Search for the cell housing the specified text and yield its (x, y) center coordinate. 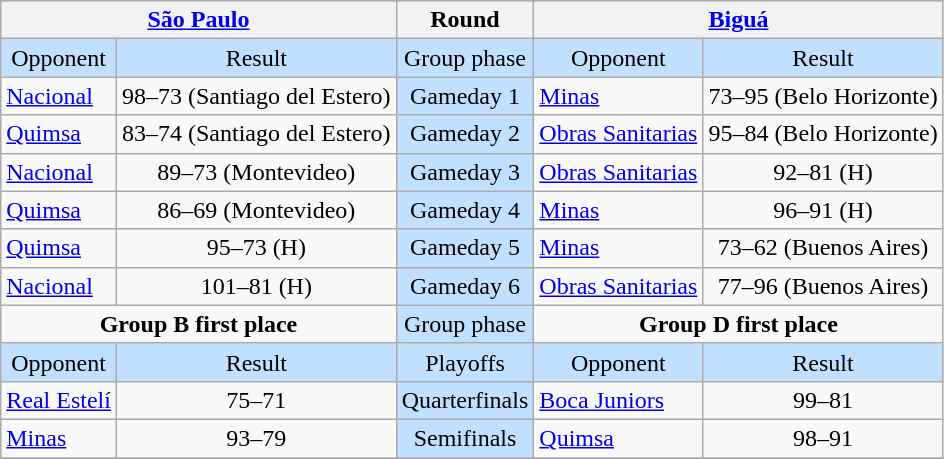
São Paulo (198, 20)
Gameday 2 (465, 134)
92–81 (H) (823, 172)
77–96 (Buenos Aires) (823, 286)
83–74 (Santiago del Estero) (256, 134)
Round (465, 20)
89–73 (Montevideo) (256, 172)
86–69 (Montevideo) (256, 210)
73–95 (Belo Horizonte) (823, 96)
98–73 (Santiago del Estero) (256, 96)
Gameday 5 (465, 248)
Playoffs (465, 362)
Gameday 3 (465, 172)
Gameday 4 (465, 210)
73–62 (Buenos Aires) (823, 248)
Group D first place (738, 324)
93–79 (256, 438)
Gameday 1 (465, 96)
Real Estelí (59, 400)
99–81 (823, 400)
75–71 (256, 400)
Quarterfinals (465, 400)
Gameday 6 (465, 286)
96–91 (H) (823, 210)
98–91 (823, 438)
Semifinals (465, 438)
Boca Juniors (618, 400)
Biguá (738, 20)
101–81 (H) (256, 286)
95–84 (Belo Horizonte) (823, 134)
Group B first place (198, 324)
95–73 (H) (256, 248)
